Scan for the cell matching the given text and deliver its [X, Y] coordinate at center. 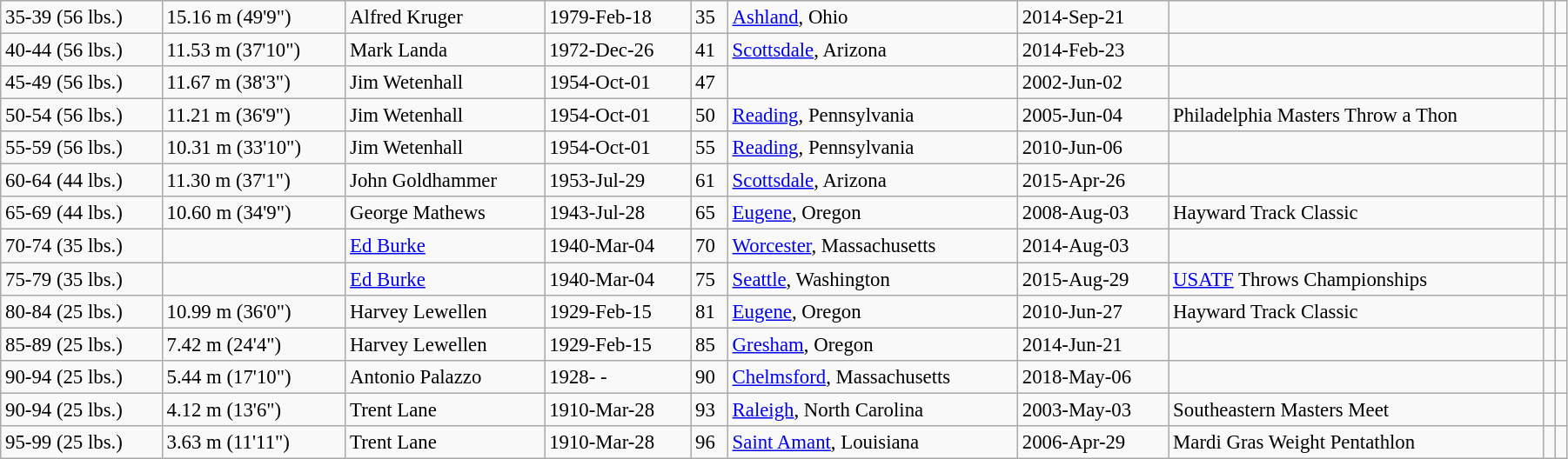
61 [710, 181]
75-79 (35 lbs.) [82, 279]
93 [710, 409]
10.99 m (36'0") [254, 311]
45-49 (56 lbs.) [82, 83]
1979-Feb-18 [618, 17]
Mardi Gras Weight Pentathlon [1356, 442]
50-54 (56 lbs.) [82, 116]
2006-Apr-29 [1093, 442]
1953-Jul-29 [618, 181]
Seattle, Washington [872, 279]
1928- - [618, 376]
1943-Jul-28 [618, 213]
Antonio Palazzo [446, 376]
60-64 (44 lbs.) [82, 181]
2018-May-06 [1093, 376]
15.16 m (49'9") [254, 17]
10.31 m (33'10") [254, 148]
85 [710, 344]
75 [710, 279]
Saint Amant, Louisiana [872, 442]
47 [710, 83]
50 [710, 116]
70 [710, 246]
35 [710, 17]
Worcester, Massachusetts [872, 246]
Philadelphia Masters Throw a Thon [1356, 116]
Gresham, Oregon [872, 344]
2003-May-03 [1093, 409]
George Mathews [446, 213]
Ashland, Ohio [872, 17]
3.63 m (11'11") [254, 442]
Southeastern Masters Meet [1356, 409]
Mark Landa [446, 50]
11.53 m (37'10") [254, 50]
Alfred Kruger [446, 17]
11.21 m (36'9") [254, 116]
2010-Jun-06 [1093, 148]
40-44 (56 lbs.) [82, 50]
7.42 m (24'4") [254, 344]
65-69 (44 lbs.) [82, 213]
2014-Aug-03 [1093, 246]
85-89 (25 lbs.) [82, 344]
5.44 m (17'10") [254, 376]
2014-Jun-21 [1093, 344]
USATF Throws Championships [1356, 279]
Raleigh, North Carolina [872, 409]
2005-Jun-04 [1093, 116]
80-84 (25 lbs.) [82, 311]
2015-Aug-29 [1093, 279]
35-39 (56 lbs.) [82, 17]
41 [710, 50]
1972-Dec-26 [618, 50]
95-99 (25 lbs.) [82, 442]
65 [710, 213]
81 [710, 311]
4.12 m (13'6") [254, 409]
96 [710, 442]
2015-Apr-26 [1093, 181]
70-74 (35 lbs.) [82, 246]
10.60 m (34'9") [254, 213]
John Goldhammer [446, 181]
2002-Jun-02 [1093, 83]
90 [710, 376]
Chelmsford, Massachusetts [872, 376]
2010-Jun-27 [1093, 311]
2014-Feb-23 [1093, 50]
2014-Sep-21 [1093, 17]
55 [710, 148]
11.30 m (37'1") [254, 181]
2008-Aug-03 [1093, 213]
11.67 m (38'3") [254, 83]
55-59 (56 lbs.) [82, 148]
